Identify which cell holds the provided text, then report its (X, Y) central coordinate. 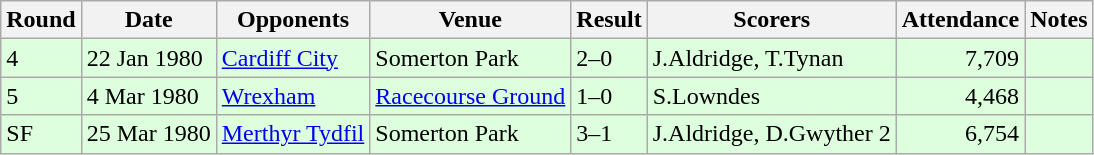
4 Mar 1980 (148, 96)
Date (148, 20)
J.Aldridge, D.Gwyther 2 (772, 134)
S.Lowndes (772, 96)
6,754 (960, 134)
Wrexham (293, 96)
Attendance (960, 20)
SF (41, 134)
Notes (1059, 20)
Racecourse Ground (470, 96)
Merthyr Tydfil (293, 134)
3–1 (609, 134)
5 (41, 96)
Result (609, 20)
Opponents (293, 20)
Cardiff City (293, 58)
1–0 (609, 96)
7,709 (960, 58)
Round (41, 20)
4,468 (960, 96)
Venue (470, 20)
2–0 (609, 58)
22 Jan 1980 (148, 58)
Scorers (772, 20)
J.Aldridge, T.Tynan (772, 58)
4 (41, 58)
25 Mar 1980 (148, 134)
